Determine the (X, Y) coordinate at the center of the cell enclosing the given text.  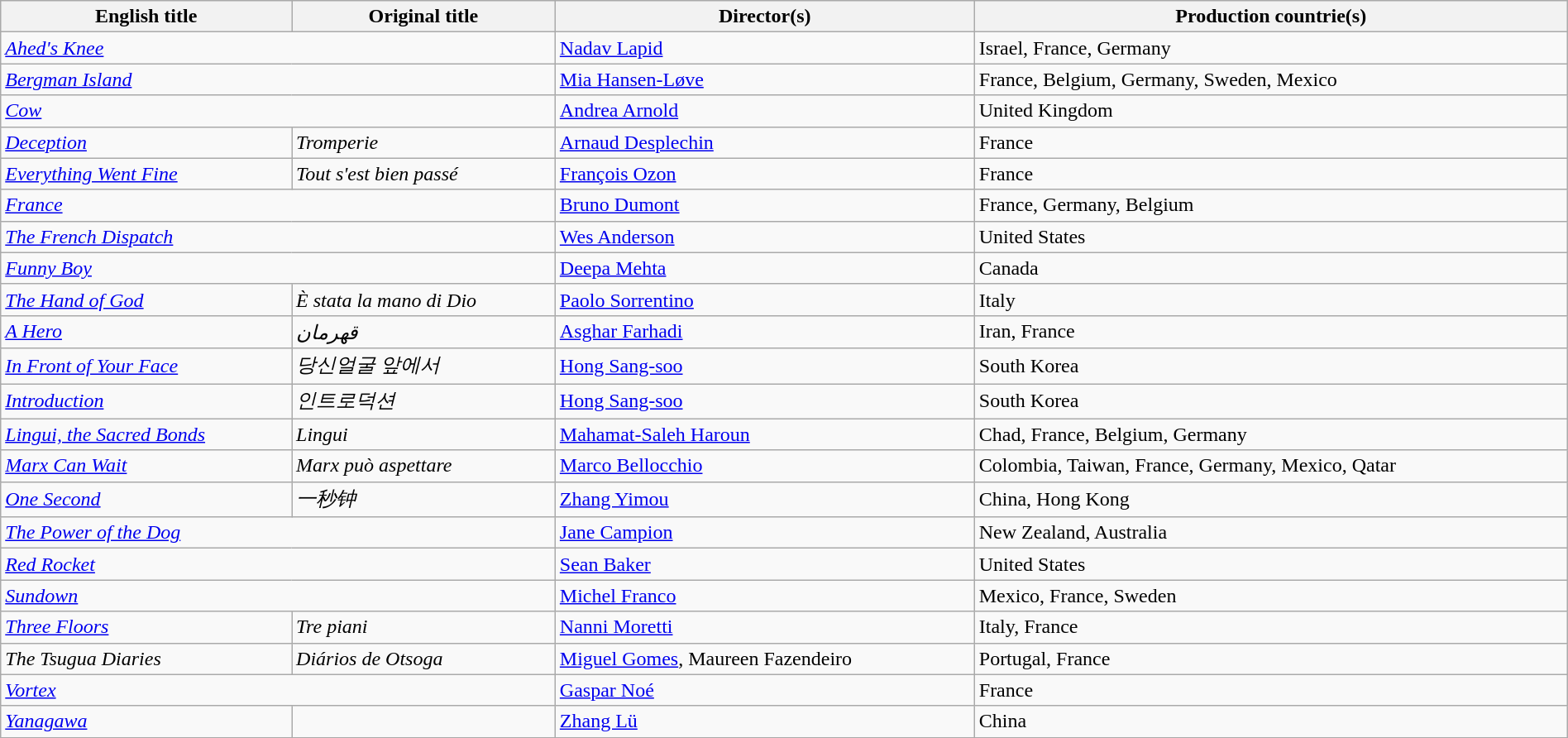
Mia Hansen-Løve (764, 79)
English title (146, 17)
Canada (1270, 268)
Bruno Dumont (764, 205)
Sundown (278, 596)
Director(s) (764, 17)
Mexico, France, Sweden (1270, 596)
Chad, France, Belgium, Germany (1270, 434)
Three Floors (146, 627)
قهرمان (423, 332)
Lingui, the Sacred Bonds (146, 434)
Vortex (278, 690)
Italy, France (1270, 627)
Funny Boy (278, 268)
Zhang Yimou (764, 500)
Michel Franco (764, 596)
China (1270, 721)
Diários de Otsoga (423, 659)
Andrea Arnold (764, 111)
Production countrie(s) (1270, 17)
Tromperie (423, 142)
Yanagawa (146, 721)
Asghar Farhadi (764, 332)
Marx Can Wait (146, 466)
The Hand of God (146, 300)
Deepa Mehta (764, 268)
Mahamat-Saleh Haroun (764, 434)
The French Dispatch (278, 237)
Lingui (423, 434)
Bergman Island (278, 79)
Everything Went Fine (146, 174)
Arnaud Desplechin (764, 142)
One Second (146, 500)
Tre piani (423, 627)
Cow (278, 111)
Nadav Lapid (764, 48)
Deception (146, 142)
Gaspar Noé (764, 690)
A Hero (146, 332)
New Zealand, Australia (1270, 533)
Marco Bellocchio (764, 466)
Colombia, Taiwan, France, Germany, Mexico, Qatar (1270, 466)
당신얼굴 앞에서 (423, 366)
Israel, France, Germany (1270, 48)
Tout s'est bien passé (423, 174)
China, Hong Kong (1270, 500)
François Ozon (764, 174)
Ahed's Knee (278, 48)
인트로덕션 (423, 402)
Introduction (146, 402)
Wes Anderson (764, 237)
Iran, France (1270, 332)
Red Rocket (278, 564)
The Power of the Dog (278, 533)
Italy (1270, 300)
Marx può aspettare (423, 466)
È stata la mano di Dio (423, 300)
France, Belgium, Germany, Sweden, Mexico (1270, 79)
In Front of Your Face (146, 366)
Portugal, France (1270, 659)
Paolo Sorrentino (764, 300)
The Tsugua Diaries (146, 659)
Original title (423, 17)
Zhang Lü (764, 721)
Sean Baker (764, 564)
Miguel Gomes, Maureen Fazendeiro (764, 659)
Jane Campion (764, 533)
一秒钟 (423, 500)
France, Germany, Belgium (1270, 205)
United Kingdom (1270, 111)
Nanni Moretti (764, 627)
